Pinpoint the cell where the given text exists, returning its [X, Y] midpoint coordinate. 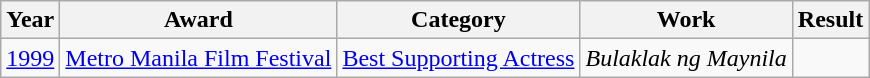
Work [686, 20]
Category [458, 20]
Metro Manila Film Festival [198, 58]
Award [198, 20]
Result [830, 20]
Bulaklak ng Maynila [686, 58]
Best Supporting Actress [458, 58]
Year [30, 20]
1999 [30, 58]
